Return [X, Y] of the center of cell containing provided text 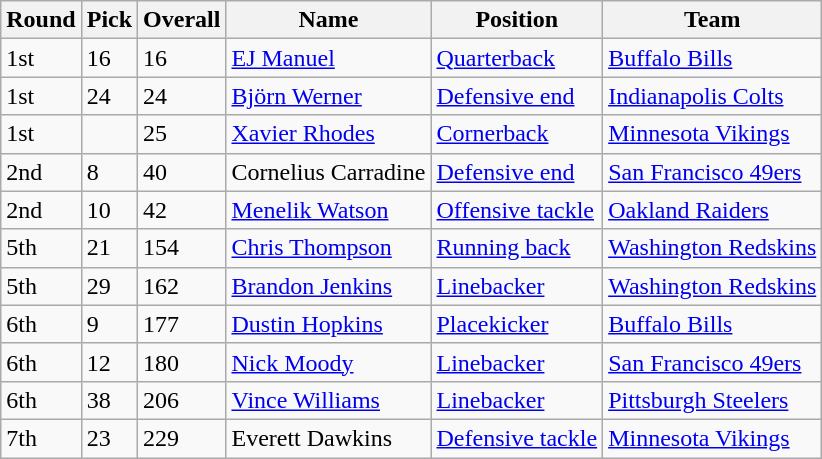
Everett Dawkins [328, 438]
25 [182, 134]
Placekicker [517, 324]
9 [109, 324]
Oakland Raiders [712, 210]
38 [109, 400]
Team [712, 20]
180 [182, 362]
Vince Williams [328, 400]
12 [109, 362]
Chris Thompson [328, 248]
Xavier Rhodes [328, 134]
Nick Moody [328, 362]
23 [109, 438]
42 [182, 210]
Defensive tackle [517, 438]
Indianapolis Colts [712, 96]
40 [182, 172]
Brandon Jenkins [328, 286]
8 [109, 172]
29 [109, 286]
21 [109, 248]
7th [41, 438]
Round [41, 20]
Cornerback [517, 134]
177 [182, 324]
10 [109, 210]
154 [182, 248]
162 [182, 286]
229 [182, 438]
Pick [109, 20]
Position [517, 20]
Offensive tackle [517, 210]
Menelik Watson [328, 210]
Björn Werner [328, 96]
Dustin Hopkins [328, 324]
Name [328, 20]
EJ Manuel [328, 58]
Quarterback [517, 58]
Pittsburgh Steelers [712, 400]
Running back [517, 248]
206 [182, 400]
Overall [182, 20]
Cornelius Carradine [328, 172]
